Identify which cell holds the provided text, then report its (x, y) central coordinate. 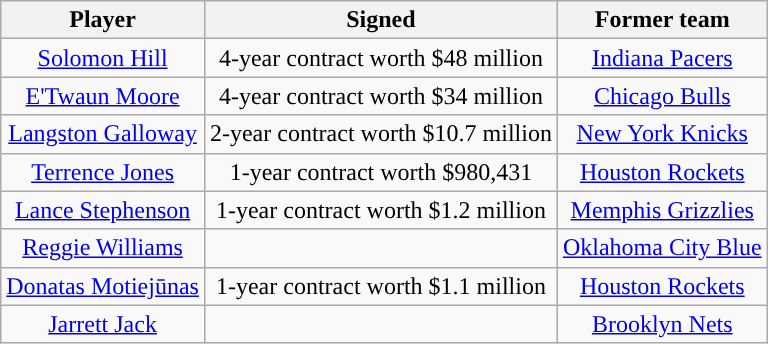
Indiana Pacers (662, 58)
Memphis Grizzlies (662, 210)
New York Knicks (662, 134)
Langston Galloway (103, 134)
Terrence Jones (103, 172)
Chicago Bulls (662, 96)
E'Twaun Moore (103, 96)
Solomon Hill (103, 58)
1-year contract worth $1.1 million (380, 286)
Reggie Williams (103, 248)
1-year contract worth $1.2 million (380, 210)
Player (103, 20)
Former team (662, 20)
Jarrett Jack (103, 324)
1-year contract worth $980,431 (380, 172)
Signed (380, 20)
2-year contract worth $10.7 million (380, 134)
Donatas Motiejūnas (103, 286)
4-year contract worth $48 million (380, 58)
Brooklyn Nets (662, 324)
Lance Stephenson (103, 210)
4-year contract worth $34 million (380, 96)
Oklahoma City Blue (662, 248)
